For the text-containing cell, return its midpoint in [x, y] coordinate format. 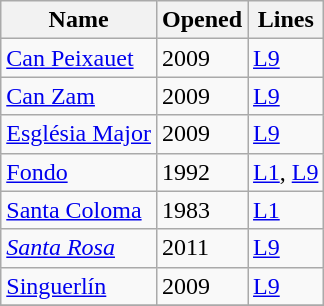
Name [79, 20]
Església Major [79, 134]
Fondo [79, 172]
1983 [202, 210]
Santa Coloma [79, 210]
1992 [202, 172]
Singuerlín [79, 286]
Can Peixauet [79, 58]
Lines [286, 20]
L1 [286, 210]
Santa Rosa [79, 248]
Opened [202, 20]
L1, L9 [286, 172]
2011 [202, 248]
Can Zam [79, 96]
